Find where the given text appears and provide that cell's center as (x, y) coordinate. 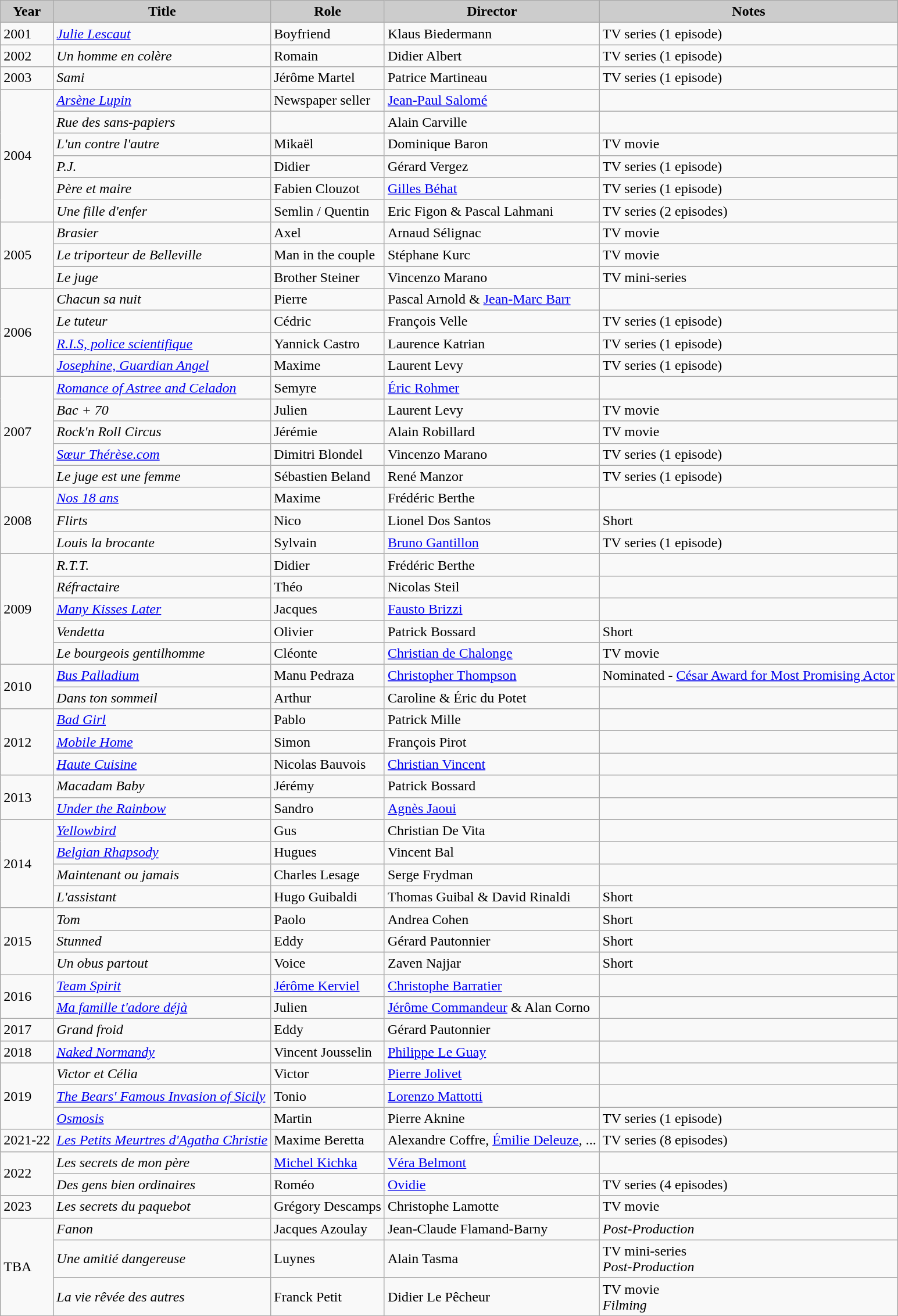
Sami (162, 78)
Post-Production (749, 1229)
R.I.S, police scientifique (162, 344)
Le tuteur (162, 322)
Les secrets du paquebot (162, 1207)
Under the Rainbow (162, 808)
Michel Kichka (328, 1162)
Bad Girl (162, 720)
Pascal Arnold & Jean-Marc Barr (492, 299)
Le bourgeois gentilhomme (162, 654)
Vincent Jousselin (328, 1052)
Bruno Gantillon (492, 543)
Arthur (328, 698)
Louis la brocante (162, 543)
Macadam Baby (162, 786)
Christophe Lamotte (492, 1207)
2012 (27, 742)
Nicolas Bauvois (328, 764)
Patrice Martineau (492, 78)
Ovidie (492, 1185)
Arnaud Sélignac (492, 233)
Yellowbird (162, 830)
Cédric (328, 322)
Alain Carville (492, 122)
Mikaël (328, 144)
Klaus Biedermann (492, 34)
Jérôme Kerviel (328, 986)
Un homme en colère (162, 56)
Réfractaire (162, 587)
Sébastien Beland (328, 476)
Boyfriend (328, 34)
Notes (749, 12)
Le juge est une femme (162, 476)
TV series (4 episodes) (749, 1185)
Title (162, 12)
2022 (27, 1174)
Haute Cuisine (162, 764)
Brother Steiner (328, 277)
Christian de Chalonge (492, 654)
Victor et Célia (162, 1074)
Rue des sans-papiers (162, 122)
2007 (27, 432)
Team Spirit (162, 986)
Simon (328, 742)
The Bears' Famous Invasion of Sicily (162, 1096)
2006 (27, 333)
Christian De Vita (492, 830)
Victor (328, 1074)
Pablo (328, 720)
TV movieFilming (749, 1297)
Tom (162, 919)
2014 (27, 864)
Tonio (328, 1096)
François Velle (492, 322)
Axel (328, 233)
P.J. (162, 166)
Flirts (162, 520)
Dans ton sommeil (162, 698)
TV mini-series (749, 277)
TV series (2 episodes) (749, 211)
Semlin / Quentin (328, 211)
Brasier (162, 233)
Director (492, 12)
La vie rêvée des autres (162, 1297)
Maxime Beretta (328, 1140)
Grand froid (162, 1030)
2018 (27, 1052)
Andrea Cohen (492, 919)
Romain (328, 56)
Gérard Vergez (492, 166)
Yannick Castro (328, 344)
Martin (328, 1118)
Christophe Barratier (492, 986)
Alain Robillard (492, 432)
Franck Petit (328, 1297)
René Manzor (492, 476)
François Pirot (492, 742)
Year (27, 12)
Cléonte (328, 654)
2013 (27, 797)
Christian Vincent (492, 764)
Serge Frydman (492, 875)
Didier Le Pêcheur (492, 1297)
Sylvain (328, 543)
Éric Rohmer (492, 388)
Zaven Najjar (492, 963)
TBA (27, 1267)
2019 (27, 1096)
Nicolas Steil (492, 587)
Hugo Guibaldi (328, 897)
2023 (27, 1207)
2021-22 (27, 1140)
L'assistant (162, 897)
Didier Albert (492, 56)
Sœur Thérèse.com (162, 454)
Gus (328, 830)
Jérémie (328, 432)
Lionel Dos Santos (492, 520)
TV mini-seriesPost-Production (749, 1258)
Vendetta (162, 631)
Thomas Guibal & David Rinaldi (492, 897)
2002 (27, 56)
Le triporteur de Belleville (162, 255)
Jean-Paul Salomé (492, 100)
Jérémy (328, 786)
Olivier (328, 631)
Dominique Baron (492, 144)
Julie Lescaut (162, 34)
Un obus partout (162, 963)
TV series (8 episodes) (749, 1140)
Eric Figon & Pascal Lahmani (492, 211)
Théo (328, 587)
2001 (27, 34)
Ma famille t'adore déjà (162, 1008)
Lorenzo Mattotti (492, 1096)
2008 (27, 520)
Osmosis (162, 1118)
Josephine, Guardian Angel (162, 366)
Charles Lesage (328, 875)
Manu Pedraza (328, 676)
Pierre Aknine (492, 1118)
Le juge (162, 277)
Dimitri Blondel (328, 454)
Arsène Lupin (162, 100)
Nos 18 ans (162, 498)
Paolo (328, 919)
Mobile Home (162, 742)
Les Petits Meurtres d'Agatha Christie (162, 1140)
2009 (27, 609)
Stunned (162, 941)
Gilles Béhat (492, 188)
Père et maire (162, 188)
Agnès Jaoui (492, 808)
Semyre (328, 388)
Rock'n Roll Circus (162, 432)
Pierre (328, 299)
Fanon (162, 1229)
2003 (27, 78)
2015 (27, 941)
2010 (27, 687)
Jacques Azoulay (328, 1229)
Naked Normandy (162, 1052)
Alexandre Coffre, Émilie Deleuze, ... (492, 1140)
Many Kisses Later (162, 609)
R.T.T. (162, 565)
Maintenant ou jamais (162, 875)
Christopher Thompson (492, 676)
Stéphane Kurc (492, 255)
Roméo (328, 1185)
Véra Belmont (492, 1162)
Une amitié dangereuse (162, 1258)
2005 (27, 255)
Voice (328, 963)
Bus Palladium (162, 676)
Philippe Le Guay (492, 1052)
Grégory Descamps (328, 1207)
L'un contre l'autre (162, 144)
Jérôme Commandeur & Alan Corno (492, 1008)
Jean-Claude Flamand-Barny (492, 1229)
Une fille d'enfer (162, 211)
Patrick Mille (492, 720)
Nico (328, 520)
Nominated - César Award for Most Promising Actor (749, 676)
Luynes (328, 1258)
Laurence Katrian (492, 344)
Jacques (328, 609)
Caroline & Éric du Potet (492, 698)
Fausto Brizzi (492, 609)
Sandro (328, 808)
2004 (27, 155)
Alain Tasma (492, 1258)
Chacun sa nuit (162, 299)
Pierre Jolivet (492, 1074)
Jérôme Martel (328, 78)
Vincent Bal (492, 853)
Les secrets de mon père (162, 1162)
Des gens bien ordinaires (162, 1185)
Newspaper seller (328, 100)
Role (328, 12)
2017 (27, 1030)
Bac + 70 (162, 410)
Romance of Astree and Celadon (162, 388)
2016 (27, 997)
Hugues (328, 853)
Fabien Clouzot (328, 188)
Man in the couple (328, 255)
Belgian Rhapsody (162, 853)
